Output the [X, Y] coordinate of the center of the cell containing the given text.  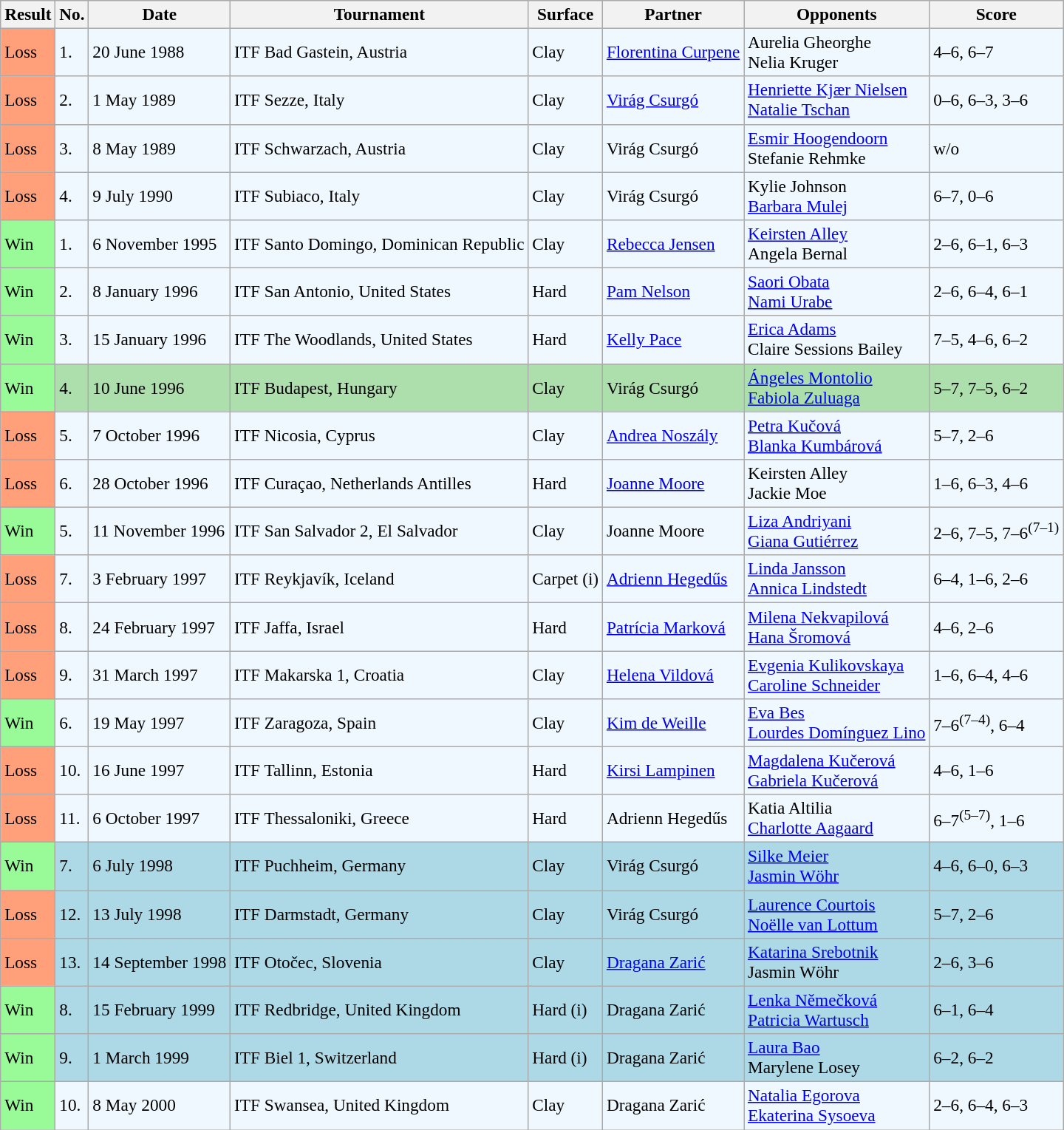
Aurelia Gheorghe Nelia Kruger [836, 52]
Result [28, 14]
ITF Zaragoza, Spain [380, 723]
11 November 1996 [160, 531]
0–6, 6–3, 3–6 [996, 101]
Rebecca Jensen [674, 244]
Linda Jansson Annica Lindstedt [836, 579]
Petra Kučová Blanka Kumbárová [836, 435]
ITF Nicosia, Cyprus [380, 435]
ITF San Salvador 2, El Salvador [380, 531]
Liza Andriyani Giana Gutiérrez [836, 531]
12. [72, 913]
2–6, 6–1, 6–3 [996, 244]
ITF Darmstadt, Germany [380, 913]
1 March 1999 [160, 1057]
6–1, 6–4 [996, 1010]
Milena Nekvapilová Hana Šromová [836, 627]
Kirsi Lampinen [674, 770]
4–6, 6–0, 6–3 [996, 866]
13. [72, 962]
2–6, 7–5, 7–6(7–1) [996, 531]
15 February 1999 [160, 1010]
ITF Thessaloniki, Greece [380, 819]
Opponents [836, 14]
Score [996, 14]
7 October 1996 [160, 435]
6–4, 1–6, 2–6 [996, 579]
Keirsten Alley Angela Bernal [836, 244]
Erica Adams Claire Sessions Bailey [836, 340]
ITF Curaçao, Netherlands Antilles [380, 483]
6 July 1998 [160, 866]
Patrícia Marková [674, 627]
Esmir Hoogendoorn Stefanie Rehmke [836, 148]
ITF Bad Gastein, Austria [380, 52]
16 June 1997 [160, 770]
2–6, 3–6 [996, 962]
ITF Puchheim, Germany [380, 866]
ITF Budapest, Hungary [380, 387]
ITF Tallinn, Estonia [380, 770]
ITF Jaffa, Israel [380, 627]
Eva Bes Lourdes Domínguez Lino [836, 723]
ITF Sezze, Italy [380, 101]
ITF Schwarzach, Austria [380, 148]
ITF Biel 1, Switzerland [380, 1057]
Katia Altilia Charlotte Aagaard [836, 819]
8 January 1996 [160, 291]
10 June 1996 [160, 387]
Natalia Egorova Ekaterina Sysoeva [836, 1106]
ITF Subiaco, Italy [380, 195]
Kelly Pace [674, 340]
8 May 2000 [160, 1106]
ITF San Antonio, United States [380, 291]
Ángeles Montolio Fabiola Zuluaga [836, 387]
11. [72, 819]
Magdalena Kučerová Gabriela Kučerová [836, 770]
19 May 1997 [160, 723]
Partner [674, 14]
6–7, 0–6 [996, 195]
Lenka Němečková Patricia Wartusch [836, 1010]
Laurence Courtois Noëlle van Lottum [836, 913]
Kylie Johnson Barbara Mulej [836, 195]
14 September 1998 [160, 962]
31 March 1997 [160, 674]
ITF The Woodlands, United States [380, 340]
6 November 1995 [160, 244]
6–7(5–7), 1–6 [996, 819]
ITF Redbridge, United Kingdom [380, 1010]
5–7, 7–5, 6–2 [996, 387]
ITF Otočec, Slovenia [380, 962]
Kim de Weille [674, 723]
Keirsten Alley Jackie Moe [836, 483]
1 May 1989 [160, 101]
Pam Nelson [674, 291]
w/o [996, 148]
24 February 1997 [160, 627]
ITF Makarska 1, Croatia [380, 674]
Carpet (i) [566, 579]
Silke Meier Jasmin Wöhr [836, 866]
No. [72, 14]
Henriette Kjær Nielsen Natalie Tschan [836, 101]
ITF Santo Domingo, Dominican Republic [380, 244]
8 May 1989 [160, 148]
15 January 1996 [160, 340]
28 October 1996 [160, 483]
Saori Obata Nami Urabe [836, 291]
Florentina Curpene [674, 52]
Andrea Noszály [674, 435]
Evgenia Kulikovskaya Caroline Schneider [836, 674]
6 October 1997 [160, 819]
2–6, 6–4, 6–3 [996, 1106]
7–6(7–4), 6–4 [996, 723]
4–6, 6–7 [996, 52]
2–6, 6–4, 6–1 [996, 291]
Katarina Srebotnik Jasmin Wöhr [836, 962]
9 July 1990 [160, 195]
Laura Bao Marylene Losey [836, 1057]
Surface [566, 14]
7–5, 4–6, 6–2 [996, 340]
Date [160, 14]
13 July 1998 [160, 913]
4–6, 2–6 [996, 627]
20 June 1988 [160, 52]
3 February 1997 [160, 579]
6–2, 6–2 [996, 1057]
Tournament [380, 14]
ITF Reykjavík, Iceland [380, 579]
ITF Swansea, United Kingdom [380, 1106]
1–6, 6–3, 4–6 [996, 483]
1–6, 6–4, 4–6 [996, 674]
Helena Vildová [674, 674]
4–6, 1–6 [996, 770]
